Locate the cell with the specified text and output its [X, Y] center coordinate. 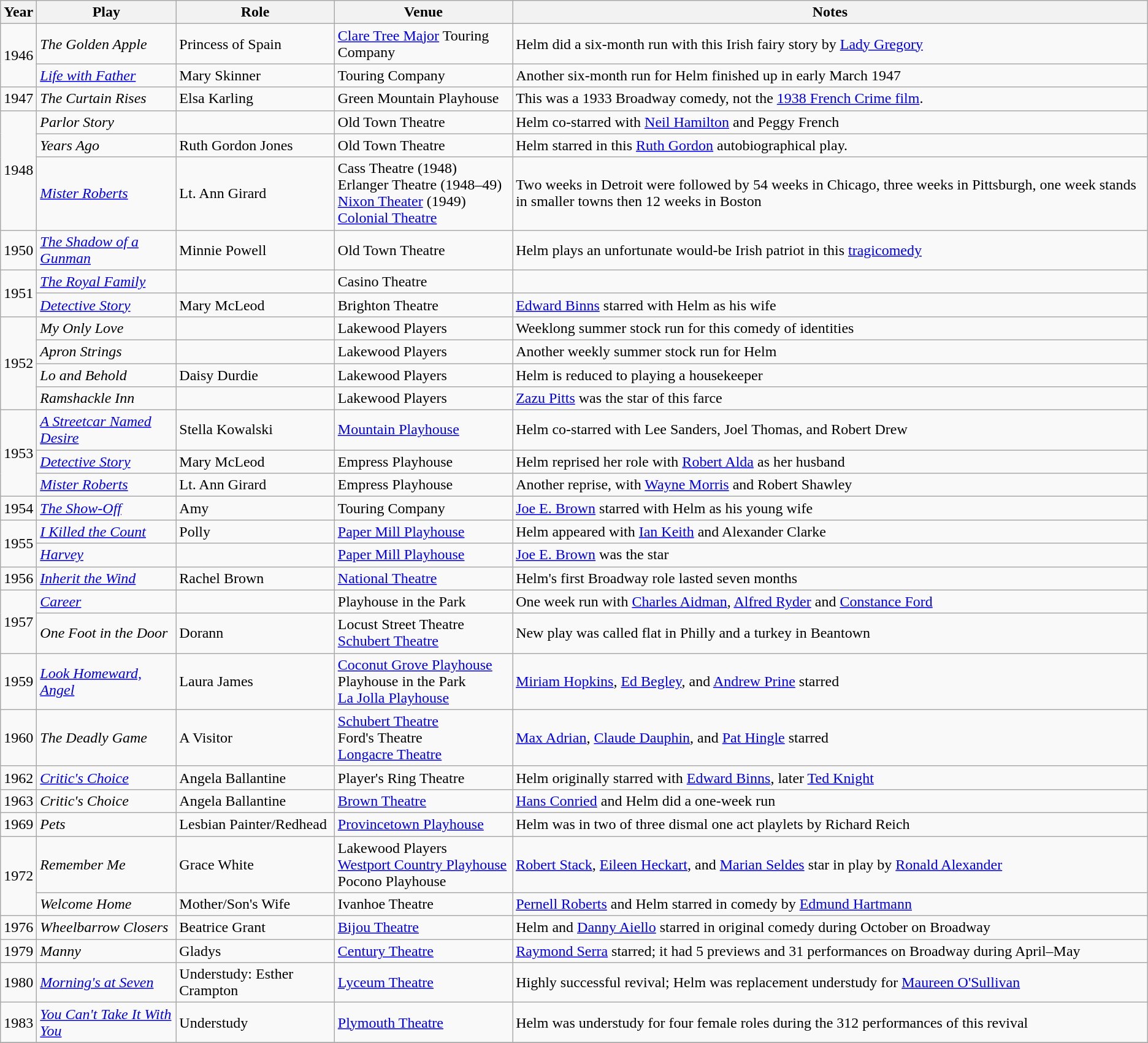
Coconut Grove PlayhousePlayhouse in the ParkLa Jolla Playhouse [423, 681]
Lakewood PlayersWestport Country PlayhousePocono Playhouse [423, 865]
Grace White [255, 865]
One Foot in the Door [107, 633]
Role [255, 12]
1954 [18, 508]
Schubert TheatreFord's TheatreLongacre Theatre [423, 738]
1962 [18, 777]
Helm reprised her role with Robert Alda as her husband [830, 462]
Cass Theatre (1948) Erlanger Theatre (1948–49) Nixon Theater (1949) Colonial Theatre [423, 194]
You Can't Take It With You [107, 1023]
1972 [18, 876]
Brighton Theatre [423, 305]
Locust Street TheatreSchubert Theatre [423, 633]
Raymond Serra starred; it had 5 previews and 31 performances on Broadway during April–May [830, 951]
Manny [107, 951]
National Theatre [423, 578]
Green Mountain Playhouse [423, 99]
The Shadow of a Gunman [107, 250]
Bijou Theatre [423, 928]
Helm and Danny Aiello starred in original comedy during October on Broadway [830, 928]
A Visitor [255, 738]
Robert Stack, Eileen Heckart, and Marian Seldes star in play by Ronald Alexander [830, 865]
1955 [18, 543]
Highly successful revival; Helm was replacement understudy for Maureen O'Sullivan [830, 982]
Helm was understudy for four female roles during the 312 performances of this revival [830, 1023]
1959 [18, 681]
Brown Theatre [423, 801]
The Deadly Game [107, 738]
1957 [18, 622]
Joe E. Brown was the star [830, 555]
The Show-Off [107, 508]
Miriam Hopkins, Ed Begley, and Andrew Prine starred [830, 681]
Harvey [107, 555]
Look Homeward, Angel [107, 681]
Helm co-starred with Lee Sanders, Joel Thomas, and Robert Drew [830, 430]
The Curtain Rises [107, 99]
Lesbian Painter/Redhead [255, 824]
Understudy: Esther Crampton [255, 982]
1983 [18, 1023]
Ruth Gordon Jones [255, 145]
1963 [18, 801]
Century Theatre [423, 951]
Helm plays an unfortunate would-be Irish patriot in this tragicomedy [830, 250]
My Only Love [107, 328]
1979 [18, 951]
Daisy Durdie [255, 375]
Wheelbarrow Closers [107, 928]
Helm did a six-month run with this Irish fairy story by Lady Gregory [830, 44]
Max Adrian, Claude Dauphin, and Pat Hingle starred [830, 738]
Pets [107, 824]
This was a 1933 Broadway comedy, not the 1938 French Crime film. [830, 99]
Amy [255, 508]
1948 [18, 170]
Beatrice Grant [255, 928]
Morning's at Seven [107, 982]
Provincetown Playhouse [423, 824]
1950 [18, 250]
Another reprise, with Wayne Morris and Robert Shawley [830, 485]
Zazu Pitts was the star of this farce [830, 399]
Helm is reduced to playing a housekeeper [830, 375]
Rachel Brown [255, 578]
I Killed the Count [107, 532]
Edward Binns starred with Helm as his wife [830, 305]
Career [107, 602]
The Royal Family [107, 281]
1976 [18, 928]
Notes [830, 12]
Mountain Playhouse [423, 430]
1960 [18, 738]
Elsa Karling [255, 99]
1969 [18, 824]
Helm's first Broadway role lasted seven months [830, 578]
Helm co-starred with Neil Hamilton and Peggy French [830, 122]
1980 [18, 982]
Dorann [255, 633]
Princess of Spain [255, 44]
Plymouth Theatre [423, 1023]
Parlor Story [107, 122]
Player's Ring Theatre [423, 777]
Clare Tree Major Touring Company [423, 44]
Ramshackle Inn [107, 399]
Two weeks in Detroit were followed by 54 weeks in Chicago, three weeks in Pittsburgh, one week stands in smaller towns then 12 weeks in Boston [830, 194]
Play [107, 12]
Playhouse in the Park [423, 602]
The Golden Apple [107, 44]
Venue [423, 12]
Polly [255, 532]
Weeklong summer stock run for this comedy of identities [830, 328]
Hans Conried and Helm did a one-week run [830, 801]
Helm was in two of three dismal one act playlets by Richard Reich [830, 824]
Life with Father [107, 75]
Helm starred in this Ruth Gordon autobiographical play. [830, 145]
Welcome Home [107, 904]
A Streetcar Named Desire [107, 430]
Gladys [255, 951]
Inherit the Wind [107, 578]
Another weekly summer stock run for Helm [830, 351]
Remember Me [107, 865]
Understudy [255, 1023]
Laura James [255, 681]
Minnie Powell [255, 250]
1946 [18, 55]
Year [18, 12]
Ivanhoe Theatre [423, 904]
One week run with Charles Aidman, Alfred Ryder and Constance Ford [830, 602]
Helm appeared with Ian Keith and Alexander Clarke [830, 532]
1947 [18, 99]
Casino Theatre [423, 281]
Lo and Behold [107, 375]
Pernell Roberts and Helm starred in comedy by Edmund Hartmann [830, 904]
Another six-month run for Helm finished up in early March 1947 [830, 75]
1953 [18, 454]
Apron Strings [107, 351]
Mary Skinner [255, 75]
1951 [18, 293]
1956 [18, 578]
Helm originally starred with Edward Binns, later Ted Knight [830, 777]
Lyceum Theatre [423, 982]
New play was called flat in Philly and a turkey in Beantown [830, 633]
Joe E. Brown starred with Helm as his young wife [830, 508]
Years Ago [107, 145]
Mother/Son's Wife [255, 904]
Stella Kowalski [255, 430]
1952 [18, 363]
